For the text-containing cell, return its midpoint in [X, Y] coordinate format. 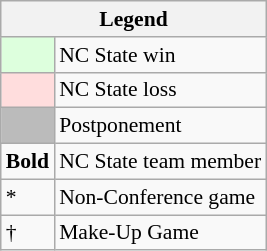
† [28, 233]
Postponement [160, 126]
NC State win [160, 55]
Non-Conference game [160, 197]
NC State team member [160, 162]
Bold [28, 162]
NC State loss [160, 90]
Legend [134, 19]
* [28, 197]
Make-Up Game [160, 233]
